Provide the [x, y] coordinate of the cell's center where the given text is located.  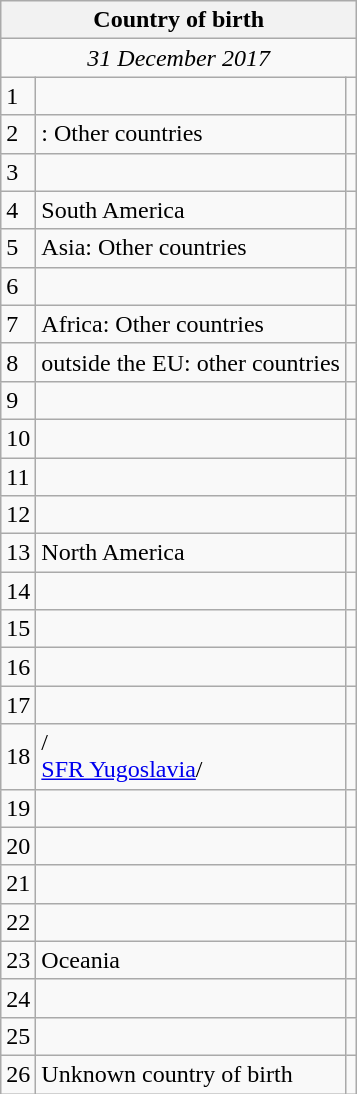
18 [18, 756]
13 [18, 553]
16 [18, 667]
/SFR Yugoslavia/ [191, 756]
Asia: Other countries [191, 248]
7 [18, 324]
3 [18, 172]
North America [191, 553]
21 [18, 884]
24 [18, 998]
Oceania [191, 960]
Country of birth [179, 20]
9 [18, 400]
8 [18, 362]
11 [18, 477]
31 December 2017 [179, 58]
22 [18, 922]
20 [18, 846]
outside the EU: other countries [191, 362]
23 [18, 960]
6 [18, 286]
10 [18, 438]
4 [18, 210]
1 [18, 96]
Africa: Other countries [191, 324]
12 [18, 515]
15 [18, 629]
Unknown country of birth [191, 1074]
17 [18, 705]
2 [18, 134]
19 [18, 808]
14 [18, 591]
25 [18, 1036]
5 [18, 248]
South America [191, 210]
: Other countries [191, 134]
26 [18, 1074]
